Determine the [x, y] coordinate at the center of the cell enclosing the given text.  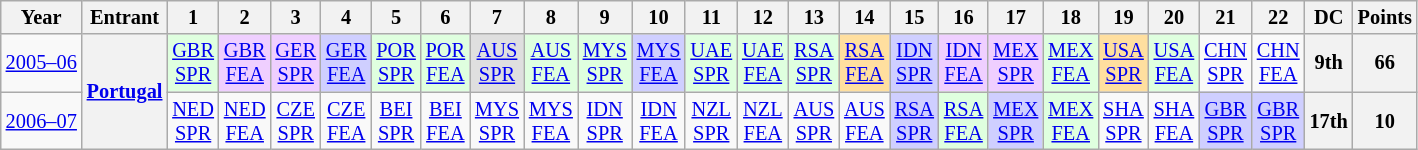
GERSPR [295, 63]
14 [864, 17]
6 [446, 17]
12 [763, 17]
UAEFEA [763, 63]
CZEFEA [346, 121]
9th [1329, 63]
Year [42, 17]
CHNSPR [1226, 63]
21 [1226, 17]
PORFEA [446, 63]
CZESPR [295, 121]
17 [1016, 17]
BEIFEA [446, 121]
Portugal [125, 92]
DC [1329, 17]
2006–07 [42, 121]
Entrant [125, 17]
NEDSPR [193, 121]
1 [193, 17]
GBRFEA [245, 63]
2005–06 [42, 63]
2 [245, 17]
13 [814, 17]
11 [711, 17]
17th [1329, 121]
15 [914, 17]
SHAFEA [1174, 121]
UAESPR [711, 63]
16 [964, 17]
18 [1070, 17]
22 [1278, 17]
USASPR [1123, 63]
USAFEA [1174, 63]
66 [1385, 63]
8 [551, 17]
PORSPR [396, 63]
GERFEA [346, 63]
4 [346, 17]
Points [1385, 17]
CHNFEA [1278, 63]
9 [605, 17]
NZLFEA [763, 121]
SHASPR [1123, 121]
5 [396, 17]
NEDFEA [245, 121]
19 [1123, 17]
7 [497, 17]
3 [295, 17]
NZLSPR [711, 121]
BEISPR [396, 121]
20 [1174, 17]
